Capture the cell that displays the provided text and extract its (X, Y) central coordinate. 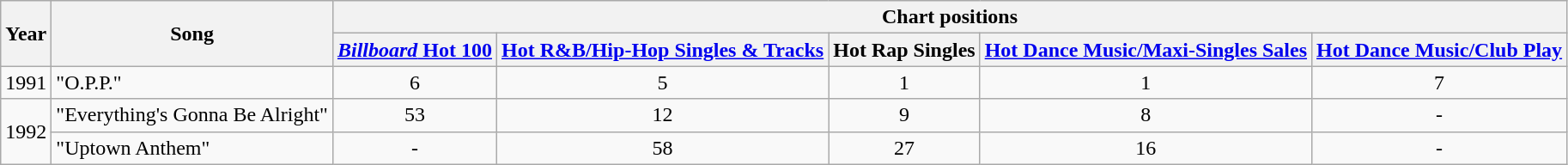
Hot R&B/Hip-Hop Singles & Tracks (663, 50)
Hot Dance Music/Club Play (1439, 50)
9 (904, 115)
Billboard Hot 100 (414, 50)
53 (414, 115)
12 (663, 115)
Year (26, 34)
7 (1439, 82)
"Everything's Gonna Be Alright" (192, 115)
Hot Rap Singles (904, 50)
"O.P.P." (192, 82)
5 (663, 82)
6 (414, 82)
58 (663, 148)
"Uptown Anthem" (192, 148)
1992 (26, 131)
1991 (26, 82)
16 (1146, 148)
8 (1146, 115)
27 (904, 148)
Song (192, 34)
Hot Dance Music/Maxi-Singles Sales (1146, 50)
Chart positions (950, 17)
